Identify which cell holds the provided text, then report its (X, Y) central coordinate. 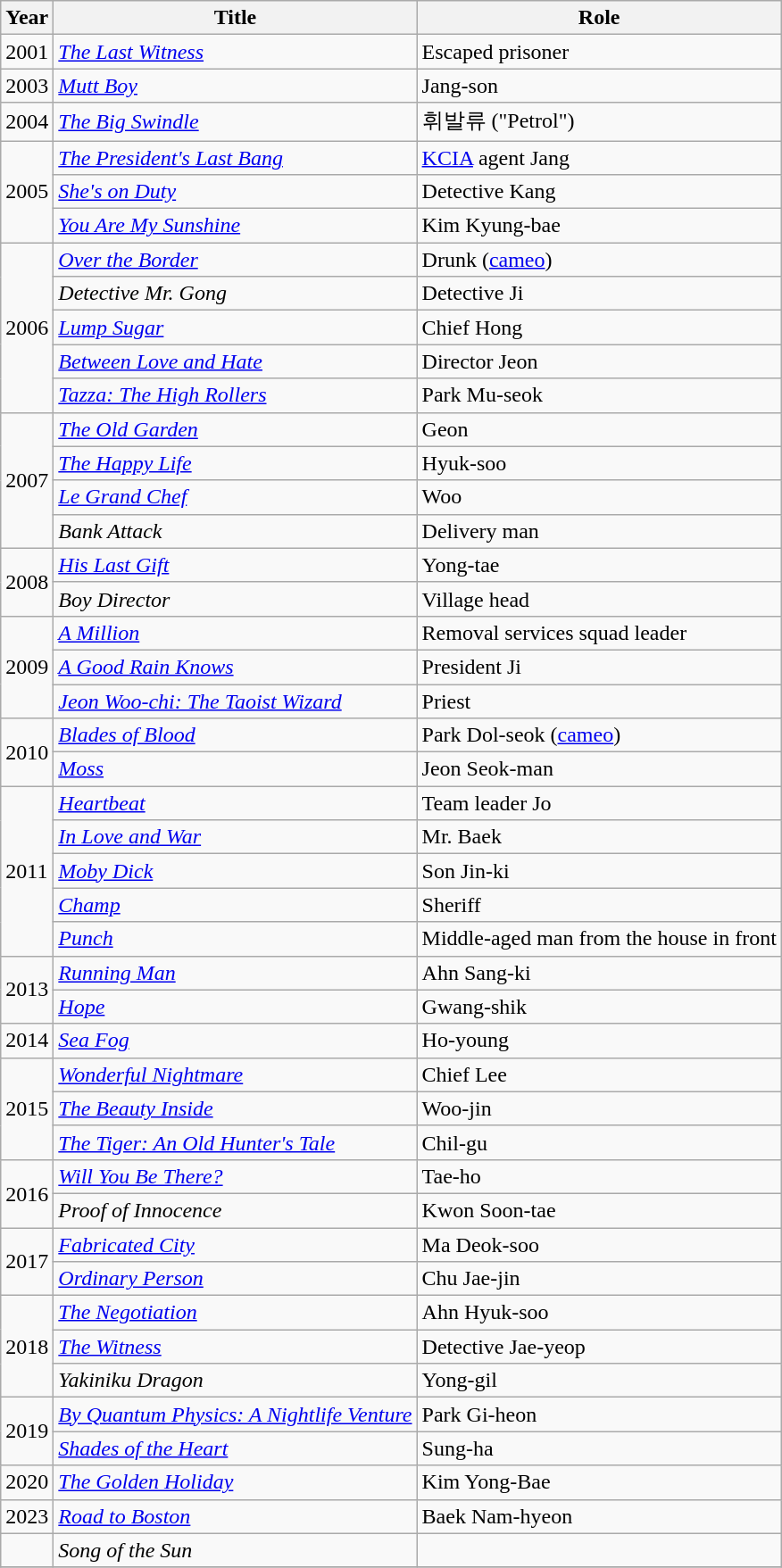
2008 (27, 582)
2018 (27, 1347)
2001 (27, 52)
2007 (27, 480)
Son Jin-ki (599, 871)
2010 (27, 752)
Woo-jin (599, 1108)
2023 (27, 1516)
Detective Mr. Gong (236, 294)
Champ (236, 905)
2015 (27, 1108)
Between Love and Hate (236, 361)
Director Jeon (599, 361)
Delivery man (599, 531)
In Love and War (236, 837)
Gwang-shik (599, 1007)
2019 (27, 1431)
Running Man (236, 973)
Yong-gil (599, 1381)
The Golden Holiday (236, 1482)
The Tiger: An Old Hunter's Tale (236, 1142)
A Million (236, 633)
The President's Last Bang (236, 158)
Road to Boston (236, 1516)
A Good Rain Knows (236, 667)
Geon (599, 429)
Kim Kyung-bae (599, 226)
Tae-ho (599, 1176)
She's on Duty (236, 192)
Chief Lee (599, 1074)
The Beauty Inside (236, 1108)
Chief Hong (599, 328)
2013 (27, 990)
Will You Be There? (236, 1176)
Removal services squad leader (599, 633)
Ahn Hyuk-soo (599, 1313)
2004 (27, 121)
Lump Sugar (236, 328)
Title (236, 18)
2014 (27, 1041)
2006 (27, 328)
Heartbeat (236, 803)
Moby Dick (236, 871)
Jang-son (599, 86)
Jeon Seok-man (599, 769)
You Are My Sunshine (236, 226)
Jeon Woo-chi: The Taoist Wizard (236, 701)
Detective Ji (599, 294)
Village head (599, 599)
Tazza: The High Rollers (236, 395)
Middle-aged man from the house in front (599, 939)
Moss (236, 769)
The Old Garden (236, 429)
The Witness (236, 1347)
Sea Fog (236, 1041)
Sheriff (599, 905)
Fabricated City (236, 1245)
Yong-tae (599, 565)
2017 (27, 1262)
By Quantum Physics: A Nightlife Venture (236, 1415)
Ordinary Person (236, 1279)
2016 (27, 1193)
Sung-ha (599, 1448)
Detective Jae-yeop (599, 1347)
President Ji (599, 667)
Year (27, 18)
2020 (27, 1482)
Mutt Boy (236, 86)
Park Gi-heon (599, 1415)
Shades of the Heart (236, 1448)
The Last Witness (236, 52)
Kwon Soon-tae (599, 1210)
Ahn Sang-ki (599, 973)
Team leader Jo (599, 803)
Punch (236, 939)
Le Grand Chef (236, 497)
KCIA agent Jang (599, 158)
2009 (27, 667)
Escaped prisoner (599, 52)
Wonderful Nightmare (236, 1074)
Priest (599, 701)
Park Mu-seok (599, 395)
Drunk (cameo) (599, 260)
Ho-young (599, 1041)
Yakiniku Dragon (236, 1381)
The Negotiation (236, 1313)
Proof of Innocence (236, 1210)
2011 (27, 871)
Chu Jae-jin (599, 1279)
Mr. Baek (599, 837)
Boy Director (236, 599)
2005 (27, 192)
Park Dol-seok (cameo) (599, 735)
Hyuk-soo (599, 463)
Baek Nam-hyeon (599, 1516)
Detective Kang (599, 192)
Chil-gu (599, 1142)
Ma Deok-soo (599, 1245)
Kim Yong-Bae (599, 1482)
Woo (599, 497)
Role (599, 18)
휘발류 ("Petrol") (599, 121)
The Big Swindle (236, 121)
2003 (27, 86)
Hope (236, 1007)
The Happy Life (236, 463)
Blades of Blood (236, 735)
Bank Attack (236, 531)
Over the Border (236, 260)
His Last Gift (236, 565)
Song of the Sun (236, 1550)
